Return [x, y] of the center of cell containing provided text 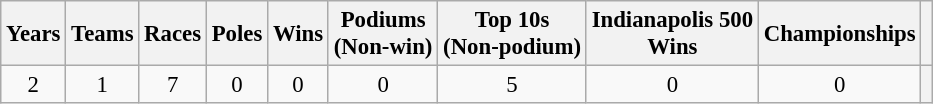
2 [34, 85]
7 [173, 85]
Races [173, 34]
Podiums(Non-win) [382, 34]
1 [102, 85]
Indianapolis 500Wins [672, 34]
Teams [102, 34]
Wins [298, 34]
Poles [236, 34]
5 [512, 85]
Top 10s(Non-podium) [512, 34]
Championships [840, 34]
Years [34, 34]
